From the cell containing the given text, extract its center point as (x, y) coordinate. 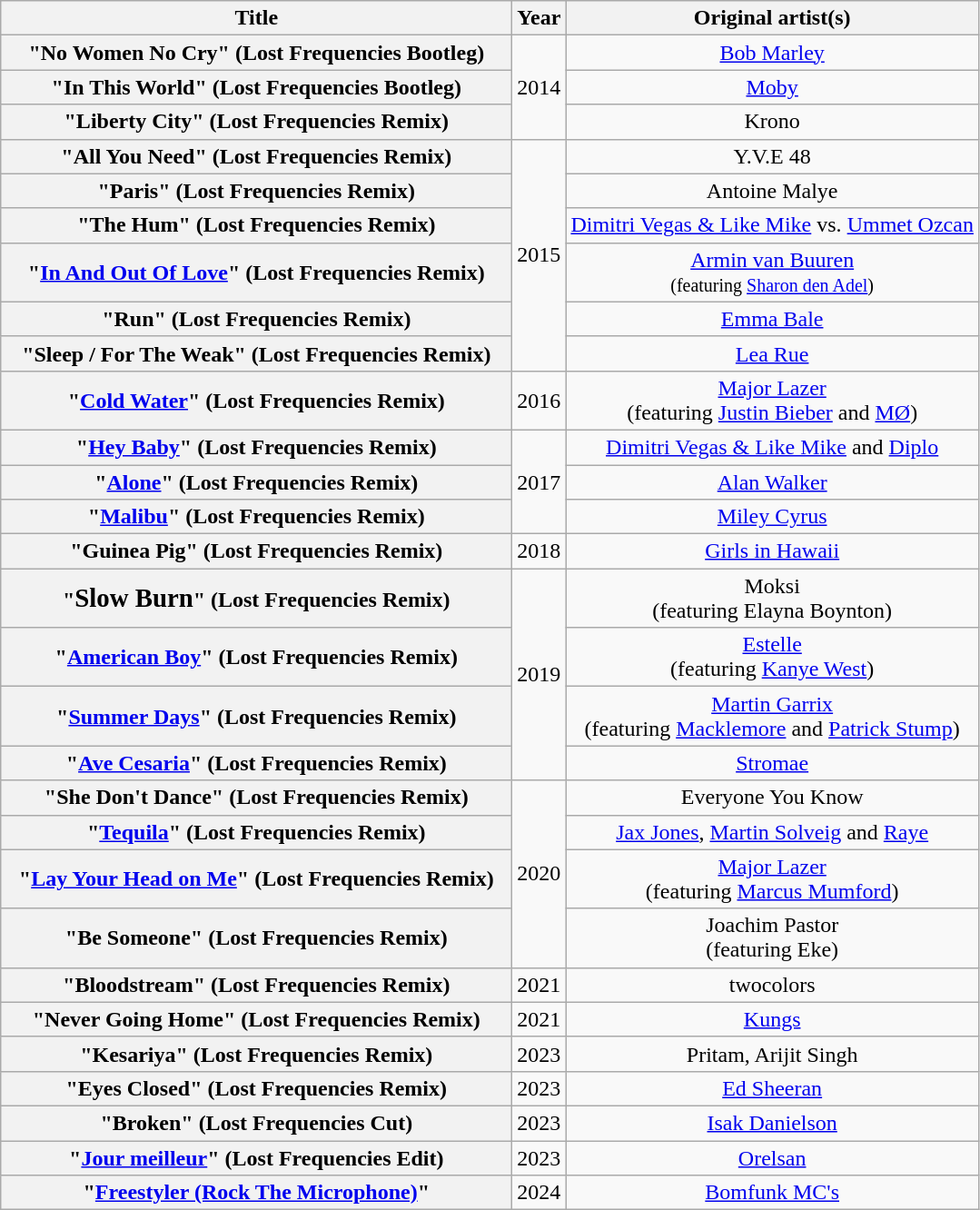
"Broken" (Lost Frequencies Cut) (256, 1123)
Original artist(s) (772, 18)
"American Boy" (Lost Frequencies Remix) (256, 658)
"Tequila" (Lost Frequencies Remix) (256, 832)
Moby (772, 87)
"In And Out Of Love" (Lost Frequencies Remix) (256, 273)
"Guinea Pig" (Lost Frequencies Remix) (256, 551)
2014 (539, 87)
Orelsan (772, 1158)
Everyone You Know (772, 798)
Lea Rue (772, 353)
"Summer Days" (Lost Frequencies Remix) (256, 716)
Pritam, Arijit Singh (772, 1054)
"Ave Cesaria" (Lost Frequencies Remix) (256, 763)
Girls in Hawaii (772, 551)
Bomfunk MC's (772, 1193)
Moksi (featuring Elayna Boynton) (772, 598)
2015 (539, 254)
"Eyes Closed" (Lost Frequencies Remix) (256, 1088)
Title (256, 18)
Kungs (772, 1019)
"Be Someone" (Lost Frequencies Remix) (256, 937)
Y.V.E 48 (772, 156)
"Lay Your Head on Me" (Lost Frequencies Remix) (256, 879)
"Liberty City" (Lost Frequencies Remix) (256, 122)
Ed Sheeran (772, 1088)
Bob Marley (772, 53)
Armin van Buuren(featuring Sharon den Adel) (772, 273)
"No Women No Cry" (Lost Frequencies Bootleg) (256, 53)
2020 (539, 874)
"Paris" (Lost Frequencies Remix) (256, 191)
2024 (539, 1193)
Joachim Pastor (featuring Eke) (772, 937)
"The Hum" (Lost Frequencies Remix) (256, 225)
"In This World" (Lost Frequencies Bootleg) (256, 87)
2016 (539, 400)
Dimitri Vegas & Like Mike and Diplo (772, 447)
2017 (539, 481)
"Kesariya" (Lost Frequencies Remix) (256, 1054)
"Cold Water" (Lost Frequencies Remix) (256, 400)
Major Lazer (featuring Marcus Mumford) (772, 879)
"Malibu" (Lost Frequencies Remix) (256, 517)
"Sleep / For The Weak" (Lost Frequencies Remix) (256, 353)
"Run" (Lost Frequencies Remix) (256, 319)
Dimitri Vegas & Like Mike vs. Ummet Ozcan (772, 225)
"Jour meilleur" (Lost Frequencies Edit) (256, 1158)
2018 (539, 551)
Miley Cyrus (772, 517)
Major Lazer(featuring Justin Bieber and MØ) (772, 400)
"Alone" (Lost Frequencies Remix) (256, 482)
"All You Need" (Lost Frequencies Remix) (256, 156)
"Slow Burn" (Lost Frequencies Remix) (256, 598)
Jax Jones, Martin Solveig and Raye (772, 832)
"She Don't Dance" (Lost Frequencies Remix) (256, 798)
Stromae (772, 763)
"Bloodstream" (Lost Frequencies Remix) (256, 985)
Estelle (featuring Kanye West) (772, 658)
Antoine Malye (772, 191)
Emma Bale (772, 319)
Year (539, 18)
Alan Walker (772, 482)
"Freestyler (Rock The Microphone)" (256, 1193)
"Never Going Home" (Lost Frequencies Remix) (256, 1019)
Krono (772, 122)
2019 (539, 674)
twocolors (772, 985)
"Hey Baby" (Lost Frequencies Remix) (256, 447)
Martin Garrix (featuring Macklemore and Patrick Stump) (772, 716)
Isak Danielson (772, 1123)
